Locate the cell with the specified text and output its [x, y] center coordinate. 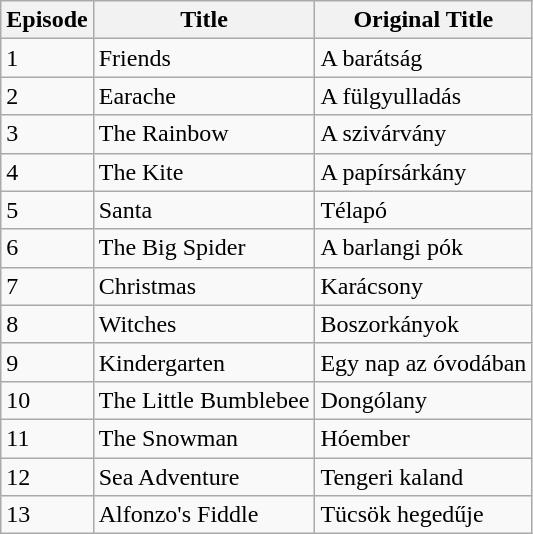
10 [47, 400]
The Rainbow [204, 134]
Tücsök hegedűje [424, 515]
Original Title [424, 20]
Hóember [424, 438]
Sea Adventure [204, 477]
A szivárvány [424, 134]
12 [47, 477]
The Little Bumblebee [204, 400]
The Kite [204, 172]
Alfonzo's Fiddle [204, 515]
Episode [47, 20]
Kindergarten [204, 362]
11 [47, 438]
Witches [204, 324]
Boszorkányok [424, 324]
4 [47, 172]
Title [204, 20]
Friends [204, 58]
1 [47, 58]
Karácsony [424, 286]
13 [47, 515]
A barlangi pók [424, 248]
Télapó [424, 210]
3 [47, 134]
A fülgyulladás [424, 96]
A barátság [424, 58]
5 [47, 210]
The Snowman [204, 438]
Dongólany [424, 400]
7 [47, 286]
Christmas [204, 286]
Earache [204, 96]
Santa [204, 210]
Egy nap az óvodában [424, 362]
A papírsárkány [424, 172]
8 [47, 324]
Tengeri kaland [424, 477]
2 [47, 96]
6 [47, 248]
9 [47, 362]
The Big Spider [204, 248]
